Scan for the cell matching the given text and deliver its [X, Y] coordinate at center. 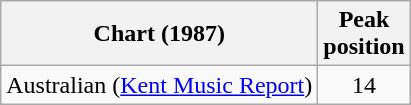
14 [364, 85]
Chart (1987) [160, 34]
Australian (Kent Music Report) [160, 85]
Peakposition [364, 34]
